Output the (X, Y) coordinate of the center of the cell containing the given text.  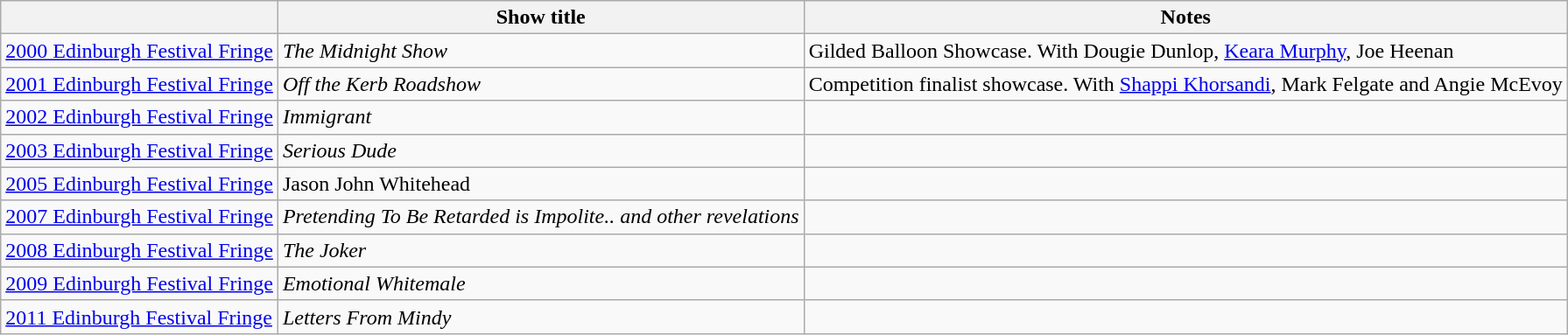
Letters From Mindy (541, 317)
2008 Edinburgh Festival Fringe (140, 250)
Gilded Balloon Showcase. With Dougie Dunlop, Keara Murphy, Joe Heenan (1185, 51)
Competition finalist showcase. With Shappi Khorsandi, Mark Felgate and Angie McEvoy (1185, 84)
2002 Edinburgh Festival Fringe (140, 117)
2011 Edinburgh Festival Fringe (140, 317)
The Midnight Show (541, 51)
2005 Edinburgh Festival Fringe (140, 184)
Immigrant (541, 117)
2003 Edinburgh Festival Fringe (140, 150)
2009 Edinburgh Festival Fringe (140, 283)
Serious Dude (541, 150)
Pretending To Be Retarded is Impolite.. and other revelations (541, 217)
2007 Edinburgh Festival Fringe (140, 217)
Off the Kerb Roadshow (541, 84)
Show title (541, 17)
2001 Edinburgh Festival Fringe (140, 84)
2000 Edinburgh Festival Fringe (140, 51)
Notes (1185, 17)
Emotional Whitemale (541, 283)
Jason John Whitehead (541, 184)
The Joker (541, 250)
